For the text-containing cell, return its midpoint in (X, Y) coordinate format. 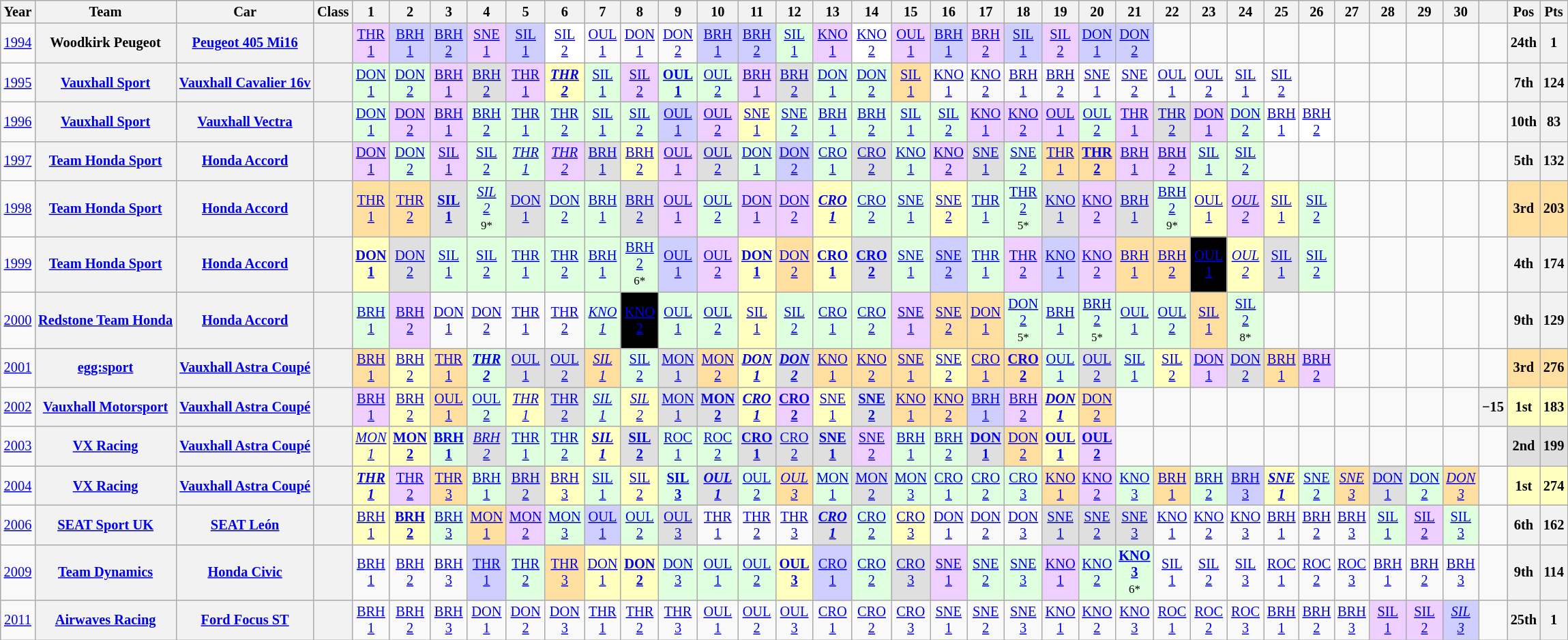
BRH26* (640, 264)
Airwaves Racing (105, 620)
15 (911, 12)
24 (1245, 12)
5 (525, 12)
4th (1524, 264)
25 (1282, 12)
THR25* (1023, 209)
2nd (1524, 446)
162 (1554, 525)
3 (449, 12)
12 (794, 12)
8 (640, 12)
114 (1554, 572)
1995 (18, 83)
23 (1209, 12)
2006 (18, 525)
Vauxhall Cavalier 16v (245, 83)
Vauxhall Vectra (245, 121)
274 (1554, 486)
Class (333, 12)
19 (1061, 12)
10th (1524, 121)
Redstone Team Honda (105, 320)
7th (1524, 83)
9 (678, 12)
1997 (18, 161)
Car (245, 12)
21 (1134, 12)
1996 (18, 121)
2003 (18, 446)
174 (1554, 264)
11 (757, 12)
Peugeot 405 Mi16 (245, 43)
199 (1554, 446)
Team Dynamics (105, 572)
183 (1554, 407)
4 (487, 12)
BRH25* (1097, 320)
2002 (18, 407)
29 (1425, 12)
1998 (18, 209)
2 (410, 12)
5th (1524, 161)
Pts (1554, 12)
6 (565, 12)
26 (1317, 12)
Woodkirk Peugeot (105, 43)
28 (1388, 12)
Year (18, 12)
2000 (18, 320)
16 (949, 12)
17 (986, 12)
6th (1524, 525)
7 (603, 12)
27 (1352, 12)
203 (1554, 209)
DON25* (1023, 320)
18 (1023, 12)
Ford Focus ST (245, 620)
83 (1554, 121)
132 (1554, 161)
10 (718, 12)
Honda Civic (245, 572)
Pos (1524, 12)
20 (1097, 12)
SEAT León (245, 525)
14 (872, 12)
25th (1524, 620)
1994 (18, 43)
KNO36* (1134, 572)
SIL29* (487, 209)
30 (1461, 12)
1999 (18, 264)
124 (1554, 83)
129 (1554, 320)
2009 (18, 572)
SEAT Sport UK (105, 525)
Vauxhall Motorsport (105, 407)
2001 (18, 368)
SIL28* (1245, 320)
2004 (18, 486)
−15 (1493, 407)
2011 (18, 620)
276 (1554, 368)
24th (1524, 43)
Team (105, 12)
22 (1172, 12)
egg:sport (105, 368)
13 (832, 12)
BRH29* (1172, 209)
